From the cell containing the given text, extract its center point as [X, Y] coordinate. 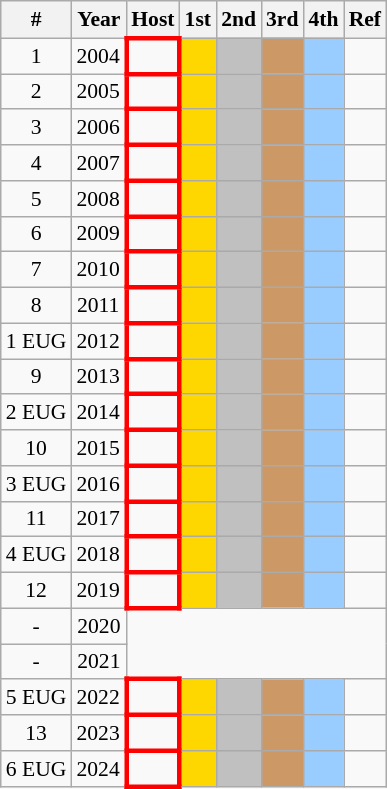
2020 [98, 626]
4 [36, 163]
2008 [98, 199]
4th [324, 20]
2017 [98, 519]
Ref [365, 20]
12 [36, 591]
1 EUG [36, 341]
Year [98, 20]
3 EUG [36, 484]
3rd [282, 20]
2010 [98, 270]
2021 [98, 662]
2004 [98, 56]
2006 [98, 128]
3 [36, 128]
2014 [98, 413]
2011 [98, 306]
# [36, 20]
2023 [98, 733]
2016 [98, 484]
Host [152, 20]
9 [36, 377]
2024 [98, 769]
2 EUG [36, 413]
2012 [98, 341]
2018 [98, 555]
4 EUG [36, 555]
2007 [98, 163]
2015 [98, 448]
2022 [98, 698]
5 [36, 199]
2019 [98, 591]
11 [36, 519]
10 [36, 448]
6 [36, 234]
2009 [98, 234]
2005 [98, 92]
2013 [98, 377]
2nd [238, 20]
7 [36, 270]
1st [198, 20]
8 [36, 306]
5 EUG [36, 698]
13 [36, 733]
2 [36, 92]
1 [36, 56]
6 EUG [36, 769]
